Scan for the cell matching the given text and deliver its [X, Y] coordinate at center. 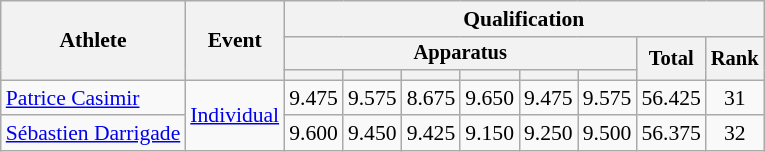
Apparatus [460, 54]
31 [735, 98]
9.500 [608, 134]
Individual [234, 116]
9.250 [548, 134]
Patrice Casimir [94, 98]
Athlete [94, 40]
9.600 [314, 134]
9.650 [490, 98]
Total [670, 58]
Qualification [524, 19]
9.450 [372, 134]
Event [234, 40]
8.675 [432, 98]
Rank [735, 58]
9.425 [432, 134]
56.425 [670, 98]
32 [735, 134]
Sébastien Darrigade [94, 134]
9.150 [490, 134]
56.375 [670, 134]
